Search for the cell housing the specified text and yield its (X, Y) center coordinate. 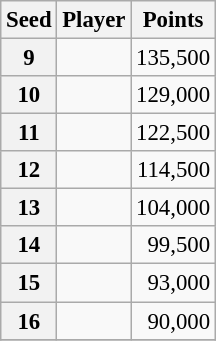
129,000 (174, 95)
Seed (29, 20)
10 (29, 95)
16 (29, 321)
Points (174, 20)
99,500 (174, 245)
104,000 (174, 208)
90,000 (174, 321)
Player (94, 20)
14 (29, 245)
13 (29, 208)
114,500 (174, 170)
93,000 (174, 283)
122,500 (174, 133)
135,500 (174, 58)
9 (29, 58)
11 (29, 133)
15 (29, 283)
12 (29, 170)
